Extract the [x, y] coordinate from the center of the cell holding the provided text.  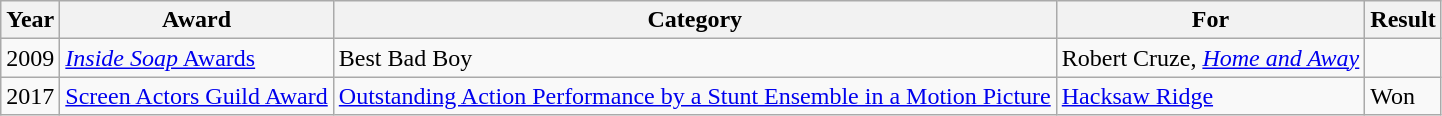
Year [30, 20]
Inside Soap Awards [196, 58]
Category [694, 20]
Result [1403, 20]
Outstanding Action Performance by a Stunt Ensemble in a Motion Picture [694, 96]
Robert Cruze, Home and Away [1210, 58]
Won [1403, 96]
Hacksaw Ridge [1210, 96]
Screen Actors Guild Award [196, 96]
2017 [30, 96]
2009 [30, 58]
Best Bad Boy [694, 58]
For [1210, 20]
Award [196, 20]
